For the text-containing cell, return its midpoint in [X, Y] coordinate format. 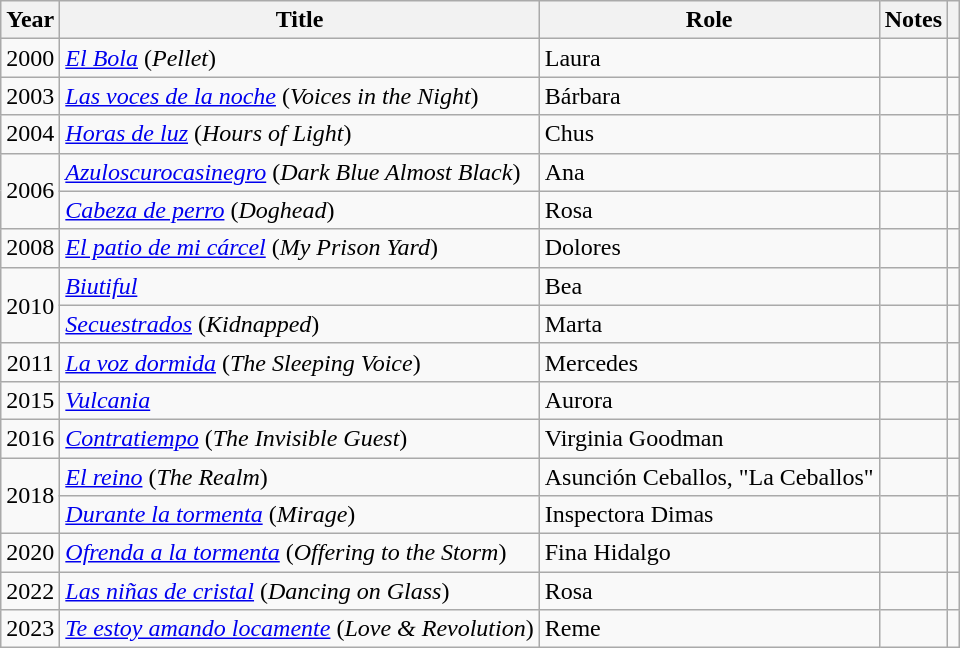
El reino (The Realm) [300, 477]
Mercedes [709, 362]
Las niñas de cristal (Dancing on Glass) [300, 591]
Title [300, 20]
2020 [30, 553]
Horas de luz (Hours of Light) [300, 134]
Aurora [709, 400]
Laura [709, 58]
Marta [709, 324]
2011 [30, 362]
Ofrenda a la tormenta (Offering to the Storm) [300, 553]
2015 [30, 400]
Secuestrados (Kidnapped) [300, 324]
Te estoy amando locamente (Love & Revolution) [300, 629]
2003 [30, 96]
El Bola (Pellet) [300, 58]
Azuloscurocasinegro (Dark Blue Almost Black) [300, 172]
Chus [709, 134]
Reme [709, 629]
El patio de mi cárcel (My Prison Yard) [300, 248]
2000 [30, 58]
Notes [913, 20]
Las voces de la noche (Voices in the Night) [300, 96]
Role [709, 20]
Dolores [709, 248]
2010 [30, 305]
2008 [30, 248]
Biutiful [300, 286]
Asunción Ceballos, "La Ceballos" [709, 477]
2023 [30, 629]
2022 [30, 591]
2004 [30, 134]
Cabeza de perro (Doghead) [300, 210]
Bea [709, 286]
Bárbara [709, 96]
La voz dormida (The Sleeping Voice) [300, 362]
2006 [30, 191]
Durante la tormenta (Mirage) [300, 515]
Contratiempo (The Invisible Guest) [300, 438]
Year [30, 20]
Inspectora Dimas [709, 515]
2018 [30, 496]
Ana [709, 172]
Fina Hidalgo [709, 553]
Virginia Goodman [709, 438]
Vulcania [300, 400]
2016 [30, 438]
